Detect which cell encompasses the target text, then output its [X, Y] center coordinate. 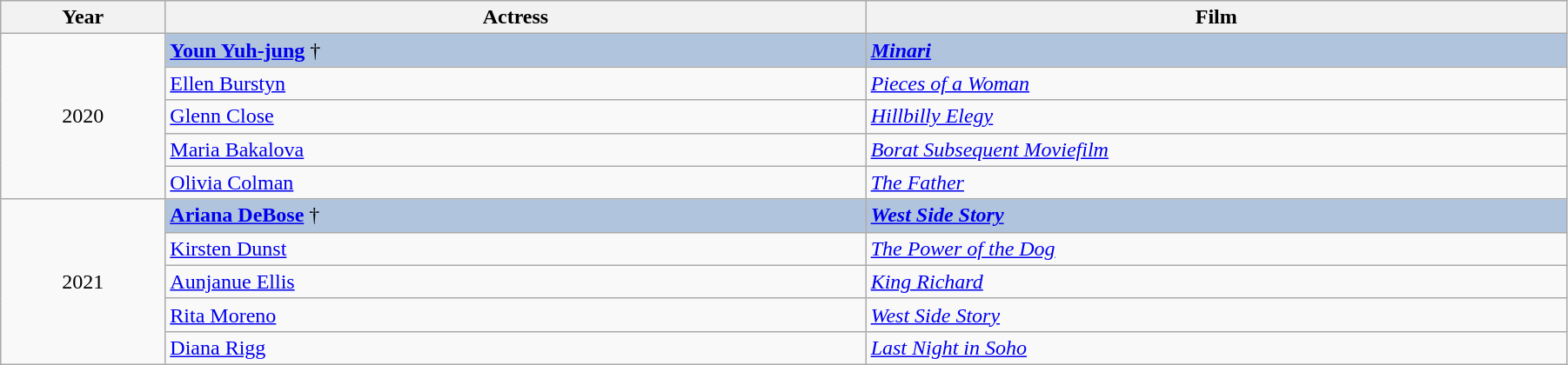
Glenn Close [515, 116]
2021 [84, 282]
Borat Subsequent Moviefilm [1216, 149]
Film [1216, 17]
The Power of the Dog [1216, 249]
Pieces of a Woman [1216, 83]
Kirsten Dunst [515, 249]
Diana Rigg [515, 348]
Ariana DeBose † [515, 216]
Actress [515, 17]
King Richard [1216, 282]
Year [84, 17]
Maria Bakalova [515, 149]
Hillbilly Elegy [1216, 116]
Ellen Burstyn [515, 83]
The Father [1216, 182]
Last Night in Soho [1216, 348]
Rita Moreno [515, 315]
Aunjanue Ellis [515, 282]
2020 [84, 116]
Olivia Colman [515, 182]
Minari [1216, 50]
Youn Yuh-jung † [515, 50]
